Return the (x, y) coordinate for the center point of the cell that contains the specified text.  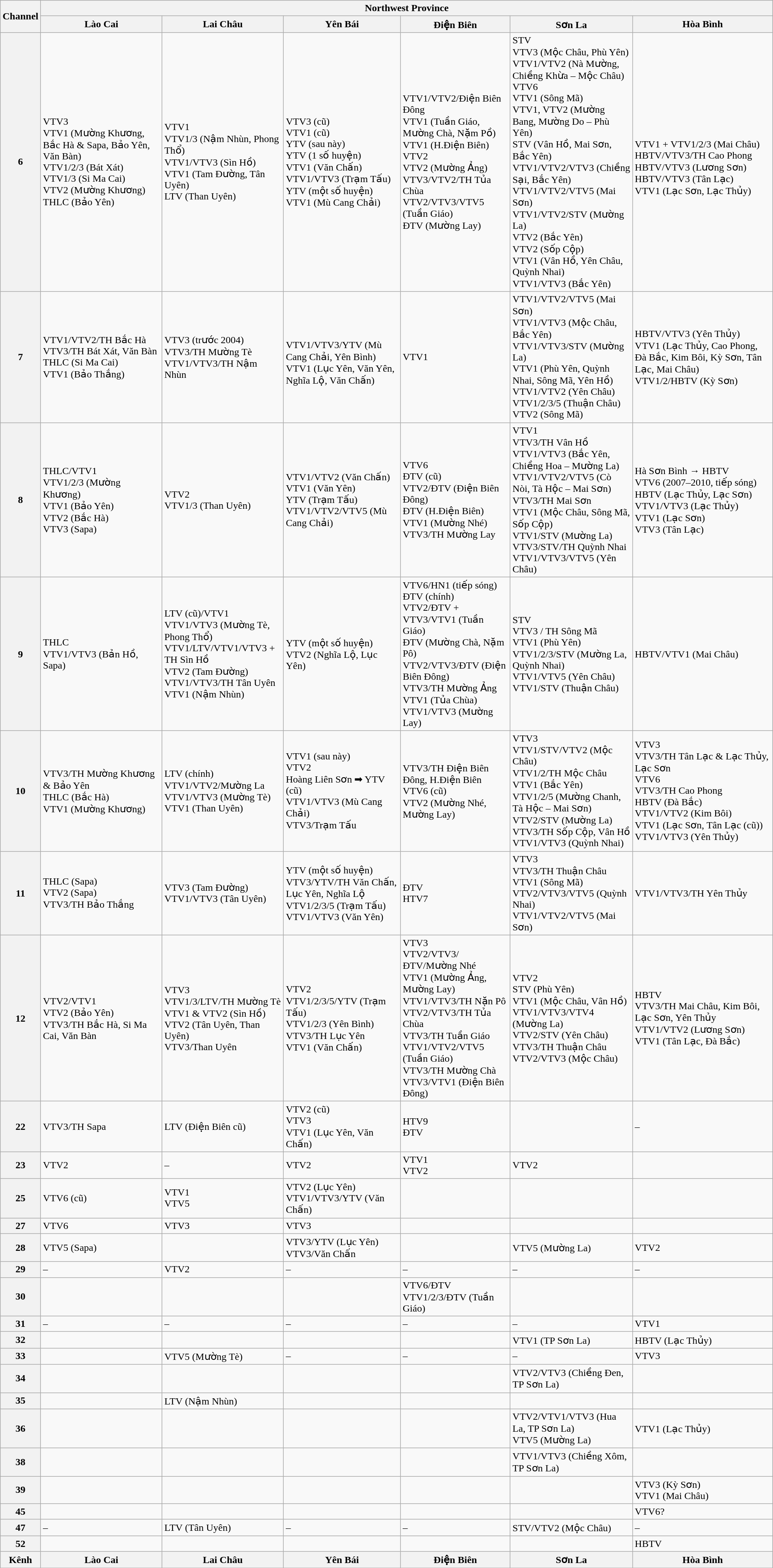
HBTVVTV3/TH Mai Châu, Kim Bôi, Lạc Sơn, Yên ThủyVTV1/VTV2 (Lương Sơn)VTV1 (Tân Lạc, Đà Bắc) (703, 1018)
45 (21, 1511)
6 (21, 162)
YTV (một số huyện)VTV3/YTV/TH Văn Chấn, Lục Yên, Nghĩa LộVTV1/2/3/5 (Trạm Tấu)VTV1/VTV3 (Văn Yên) (342, 893)
HBTV/VTV1 (Mai Châu) (703, 654)
HBTV (703, 1544)
STVVTV3 / TH Sông MãVTV1 (Phù Yên)VTV1/2/3/STV (Mường La, Quỳnh Nhai)VTV1/VTV5 (Yên Châu)VTV1/STV (Thuận Châu) (571, 654)
VTV3VTV1 (Mường Khương, Bắc Hà & Sapa, Bảo Yên, Văn Bàn)VTV1/2/3 (Bát Xát)VTV1/3 (Si Ma Cai)VTV2 (Mường Khương)THLC (Bảo Yên) (102, 162)
VTV1 (Lạc Thủy) (703, 1429)
VTV1 VTV5 (223, 1198)
23 (21, 1165)
YTV (một số huyện)VTV2 (Nghĩa Lộ, Lục Yên) (342, 654)
VTV5 (Sapa) (102, 1248)
VTV3 (Kỳ Sơn)VTV1 (Mai Châu) (703, 1490)
LTV (Nậm Nhùn) (223, 1401)
HTV9 ĐTV (455, 1127)
VTV1 (TP Sơn La) (571, 1340)
VTV2/VTV1/VTV3 (Hua La, TP Sơn La)VTV5 (Mường La) (571, 1429)
VTV5 (Mường La) (571, 1248)
Hà Sơn Bình → HBTV VTV6 (2007–2010, tiếp sóng)HBTV (Lạc Thủy, Lạc Sơn)VTV1/VTV3 (Lạc Thủy)VTV1 (Lạc Sơn) VTV3 (Tân Lạc) (703, 500)
11 (21, 893)
VTV1/VTV2/TH Bắc HàVTV3/TH Bát Xát, Văn BànTHLC (Si Ma Cai)VTV1 (Bảo Thắng) (102, 357)
VTV6 (102, 1226)
VTV6/ĐTVVTV1/2/3/ĐTV (Tuần Giáo) (455, 1297)
30 (21, 1297)
VTV1 + VTV1/2/3 (Mai Châu)HBTV/VTV3/TH Cao PhongHBTV/VTV3 (Lương Sơn)HBTV/VTV3 (Tân Lạc)VTV1 (Lạc Sơn, Lạc Thủy) (703, 162)
52 (21, 1544)
25 (21, 1198)
7 (21, 357)
VTV1/VTV3/YTV (Mù Cang Chải, Yên Bình)VTV1 (Lục Yên, Văn Yên, Nghĩa Lộ, Văn Chấn) (342, 357)
38 (21, 1462)
VTV3/TH Điện Biên Đông, H.Điện BiênVTV6 (cũ)VTV2 (Mường Nhé, Mường Lay) (455, 791)
LTV (Tân Uyên) (223, 1528)
VTV6 ĐTV (cũ)VTV2/ĐTV (Điện Biên Đông)ĐTV (H.Điện Biên)VTV1 (Mường Nhé)VTV3/TH Mường Lay (455, 500)
VTV3 (trước 2004)VTV3/TH Mường TèVTV1/VTV3/TH Nậm Nhùn (223, 357)
29 (21, 1269)
27 (21, 1226)
VTV2/VTV3 (Chiềng Đen, TP Sơn La) (571, 1378)
VTV2STV (Phù Yên)VTV1 (Mộc Châu, Vân Hồ)VTV1/VTV3/VTV4 (Mường La)VTV2/STV (Yên Châu)VTV3/TH Thuận ChâuVTV2/VTV3 (Mộc Châu) (571, 1018)
THLCVTV1/VTV3 (Bản Hồ, Sapa) (102, 654)
47 (21, 1528)
36 (21, 1429)
12 (21, 1018)
VTV1/VTV3 (Chiềng Xôm, TP Sơn La) (571, 1462)
VTV6 (cũ) (102, 1198)
LTV (Điện Biên cũ) (223, 1127)
22 (21, 1127)
VTV6? (703, 1511)
35 (21, 1401)
VTV3/TH Sapa (102, 1127)
34 (21, 1378)
33 (21, 1356)
Channel (21, 17)
VTV2 (Lục Yên) VTV1/VTV3/YTV (Văn Chấn) (342, 1198)
VTV1VTV1/3 (Nậm Nhùn, Phong Thổ)VTV1/VTV3 (Sìn Hồ)VTV1 (Tam Đường, Tân Uyên)LTV (Than Uyên) (223, 162)
VTV1/VTV2 (Văn Chấn)VTV1 (Văn Yên)YTV (Trạm Tấu)VTV1/VTV2/VTV5 (Mù Cang Chải) (342, 500)
VTV2 (cũ) VTV3 VTV1 (Lục Yên, Văn Chấn) (342, 1127)
LTV (cũ)/VTV1VTV1/VTV3 (Mường Tè, Phong Thổ)VTV1/LTV/VTV1/VTV3 + TH Sìn HồVTV2 (Tam Đường)VTV1/VTV3/TH Tân UyênVTV1 (Nậm Nhùn) (223, 654)
8 (21, 500)
VTV5 (Mường Tè) (223, 1356)
VTV3VTV3/TH Tân Lạc & Lạc Thủy, Lạc SơnVTV6VTV3/TH Cao PhongHBTV (Đà Bắc)VTV1/VTV2 (Kim Bôi)VTV1 (Lạc Sơn, Tân Lạc (cũ))VTV1/VTV3 (Yên Thủy) (703, 791)
THLC (Sapa)VTV2 (Sapa)VTV3/TH Bảo Thắng (102, 893)
HBTV (Lạc Thủy) (703, 1340)
VTV3VTV3/TH Thuận ChâuVTV1 (Sông Mã)VTV2/VTV3/VTV5 (Quỳnh Nhai)VTV1/VTV2/VTV5 (Mai Sơn) (571, 893)
VTV1 VTV2 (455, 1165)
39 (21, 1490)
VTV3 (Tam Đường)VTV1/VTV3 (Tân Uyên) (223, 893)
HBTV/VTV3 (Yên Thủy)VTV1 (Lạc Thủy, Cao Phong, Đà Bắc, Kim Bôi, Kỳ Sơn, Tân Lạc, Mai Châu)VTV1/2/HBTV (Kỳ Sơn) (703, 357)
VTV1 (sau này)VTV2Hoàng Liên Sơn ➡ YTV (cũ)VTV1/VTV3 (Mù Cang Chải)VTV3/Trạm Tấu (342, 791)
VTV2VTV1/3 (Than Uyên) (223, 500)
VTV3/YTV (Lục Yên)VTV3/Văn Chấn (342, 1248)
VTV2VTV1/2/3/5/YTV (Trạm Tấu)VTV1/2/3 (Yên Bình)VTV3/TH Lục YênVTV1 (Văn Chấn) (342, 1018)
VTV3 (cũ)VTV1 (cũ)YTV (sau này)YTV (1 số huyện)VTV1 (Văn Chấn)VTV1/VTV3 (Trạm Tấu)YTV (một số huyện)VTV1 (Mù Cang Chải) (342, 162)
STV/VTV2 (Mộc Châu) (571, 1528)
9 (21, 654)
VTV2/VTV1VTV2 (Bảo Yên)VTV3/TH Bắc Hà, Si Ma Cai, Văn Bàn (102, 1018)
32 (21, 1340)
VTV1/VTV3/TH Yên Thủy (703, 893)
Kênh (21, 1560)
28 (21, 1248)
Northwest Province (407, 8)
THLC/VTV1VTV1/2/3 (Mường Khương)VTV1 (Bảo Yên)VTV2 (Bắc Hà)VTV3 (Sapa) (102, 500)
VTV3/TH Mường Khương & Bảo YênTHLC (Bắc Hà)VTV1 (Mường Khương) (102, 791)
LTV (chính) VTV1/VTV2/Mường LaVTV1/VTV3 (Mường Tè)VTV1 (Than Uyên) (223, 791)
VTV3VTV1/3/LTV/TH Mường TèVTV1 & VTV2 (Sìn Hồ)VTV2 (Tân Uyên, Than Uyên)VTV3/Than Uyên (223, 1018)
ĐTV HTV7 (455, 893)
10 (21, 791)
31 (21, 1324)
